For the text-containing cell, return its midpoint in [x, y] coordinate format. 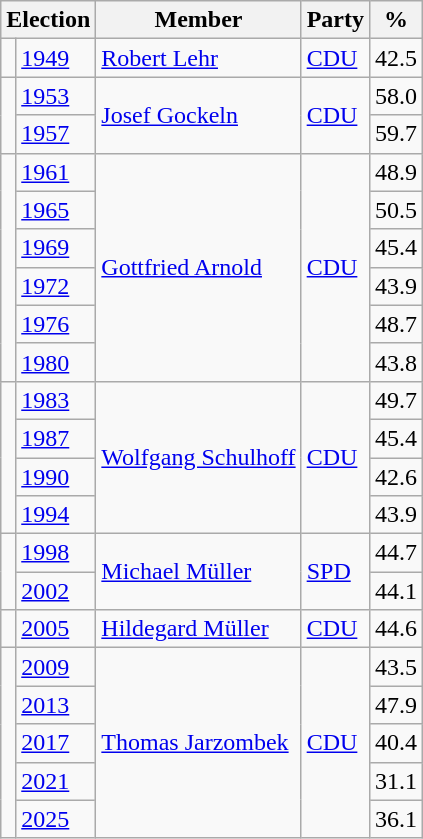
2013 [56, 705]
1976 [56, 324]
Thomas Jarzombek [198, 743]
% [396, 20]
1953 [56, 96]
48.7 [396, 324]
1957 [56, 134]
43.5 [396, 667]
Hildegard Müller [198, 629]
42.6 [396, 477]
1983 [56, 400]
1969 [56, 248]
1990 [56, 477]
42.5 [396, 58]
1987 [56, 438]
2009 [56, 667]
1994 [56, 515]
49.7 [396, 400]
44.6 [396, 629]
47.9 [396, 705]
44.1 [396, 591]
Member [198, 20]
40.4 [396, 743]
50.5 [396, 210]
2025 [56, 819]
Wolfgang Schulhoff [198, 457]
2002 [56, 591]
43.8 [396, 362]
2005 [56, 629]
1949 [56, 58]
1961 [56, 172]
58.0 [396, 96]
1972 [56, 286]
Party [335, 20]
Gottfried Arnold [198, 267]
2017 [56, 743]
Michael Müller [198, 572]
Josef Gockeln [198, 115]
SPD [335, 572]
Robert Lehr [198, 58]
31.1 [396, 781]
1998 [56, 553]
1980 [56, 362]
2021 [56, 781]
44.7 [396, 553]
48.9 [396, 172]
Election [48, 20]
36.1 [396, 819]
1965 [56, 210]
59.7 [396, 134]
